Capture the cell that displays the provided text and extract its (X, Y) central coordinate. 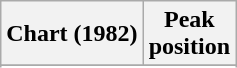
Peakposition (189, 34)
Chart (1982) (72, 34)
